Extract the [X, Y] coordinate from the center of the cell holding the provided text.  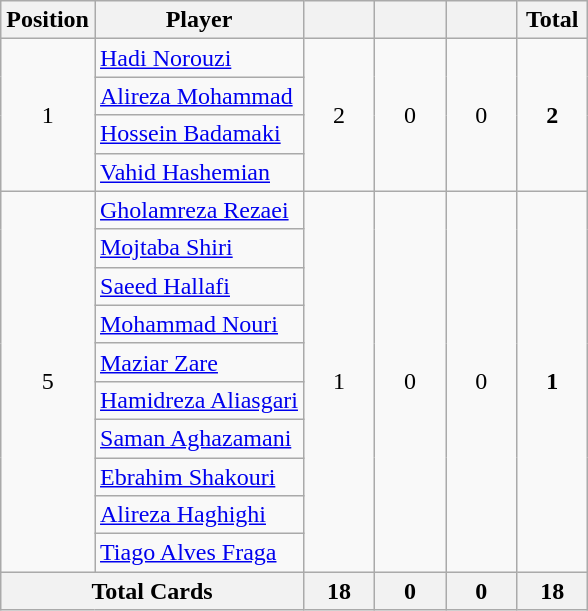
Total [552, 20]
Ebrahim Shakouri [198, 477]
Mojtaba Shiri [198, 248]
5 [48, 382]
Total Cards [152, 591]
Player [198, 20]
Saeed Hallafi [198, 286]
Hossein Badamaki [198, 134]
Hadi Norouzi [198, 58]
Maziar Zare [198, 362]
Position [48, 20]
Alireza Mohammad [198, 96]
Mohammad Nouri [198, 324]
Tiago Alves Fraga [198, 553]
Hamidreza Aliasgari [198, 400]
Saman Aghazamani [198, 438]
Vahid Hashemian [198, 172]
Gholamreza Rezaei [198, 210]
Alireza Haghighi [198, 515]
